Pinpoint the cell where the given text exists, returning its [X, Y] midpoint coordinate. 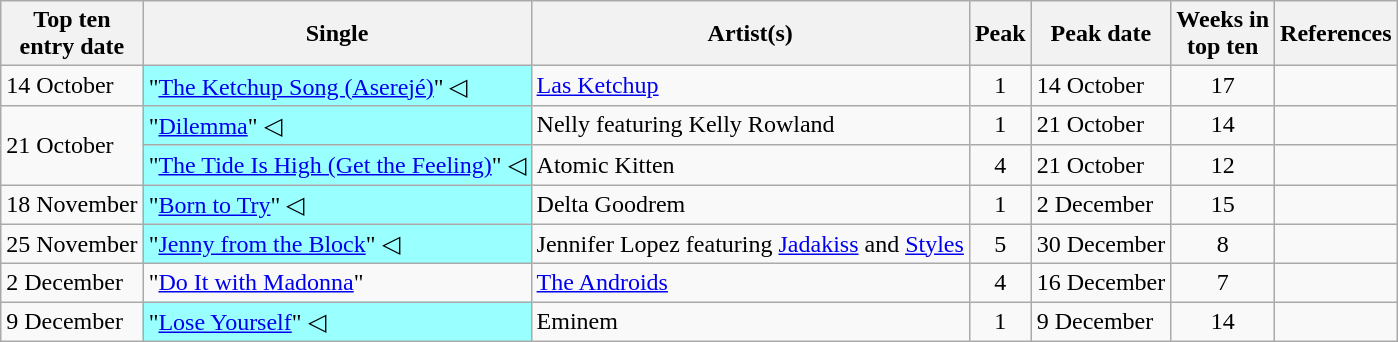
12 [1223, 165]
Nelly featuring Kelly Rowland [750, 125]
"Born to Try" ◁ [337, 204]
8 [1223, 244]
Peak [1000, 34]
Jennifer Lopez featuring Jadakiss and Styles [750, 244]
7 [1223, 283]
The Androids [750, 283]
30 December [1101, 244]
"Do It with Madonna" [337, 283]
"The Ketchup Song (Aserejé)" ◁ [337, 86]
"The Tide Is High (Get the Feeling)" ◁ [337, 165]
"Lose Yourself" ◁ [337, 322]
Single [337, 34]
Atomic Kitten [750, 165]
Las Ketchup [750, 86]
Artist(s) [750, 34]
Delta Goodrem [750, 204]
25 November [72, 244]
"Jenny from the Block" ◁ [337, 244]
Top tenentry date [72, 34]
"Dilemma" ◁ [337, 125]
5 [1000, 244]
Weeks intop ten [1223, 34]
Eminem [750, 322]
References [1336, 34]
16 December [1101, 283]
15 [1223, 204]
18 November [72, 204]
Peak date [1101, 34]
17 [1223, 86]
